Scan for the cell matching the given text and deliver its [X, Y] coordinate at center. 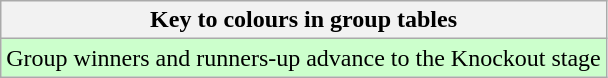
Key to colours in group tables [304, 20]
Group winners and runners-up advance to the Knockout stage [304, 58]
